Find where the given text appears and provide that cell's center as (x, y) coordinate. 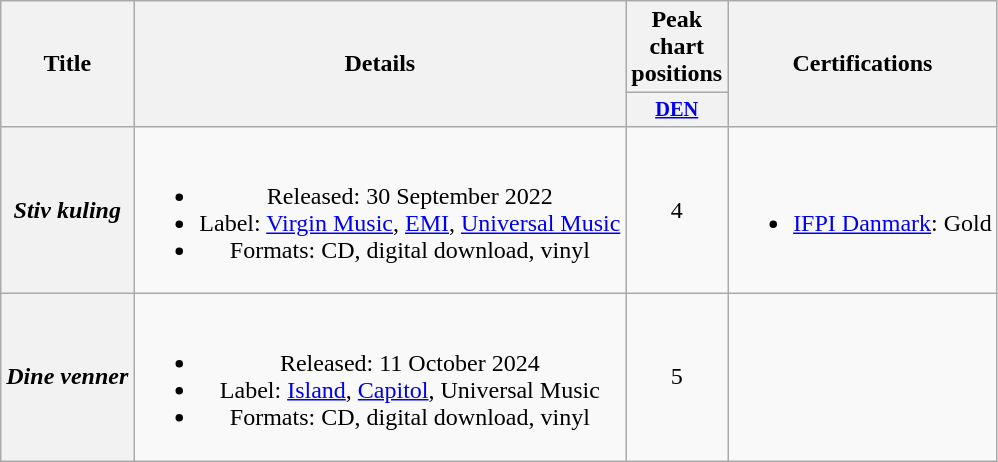
Released: 30 September 2022Label: Virgin Music, EMI, Universal MusicFormats: CD, digital download, vinyl (380, 210)
Stiv kuling (68, 210)
Details (380, 64)
Released: 11 October 2024Label: Island, Capitol, Universal MusicFormats: CD, digital download, vinyl (380, 378)
Dine venner (68, 378)
DEN (677, 110)
Certifications (863, 64)
Peak chart positions (677, 47)
Title (68, 64)
5 (677, 378)
4 (677, 210)
IFPI Danmark: Gold (863, 210)
